Determine the [X, Y] coordinate at the center of the cell enclosing the given text.  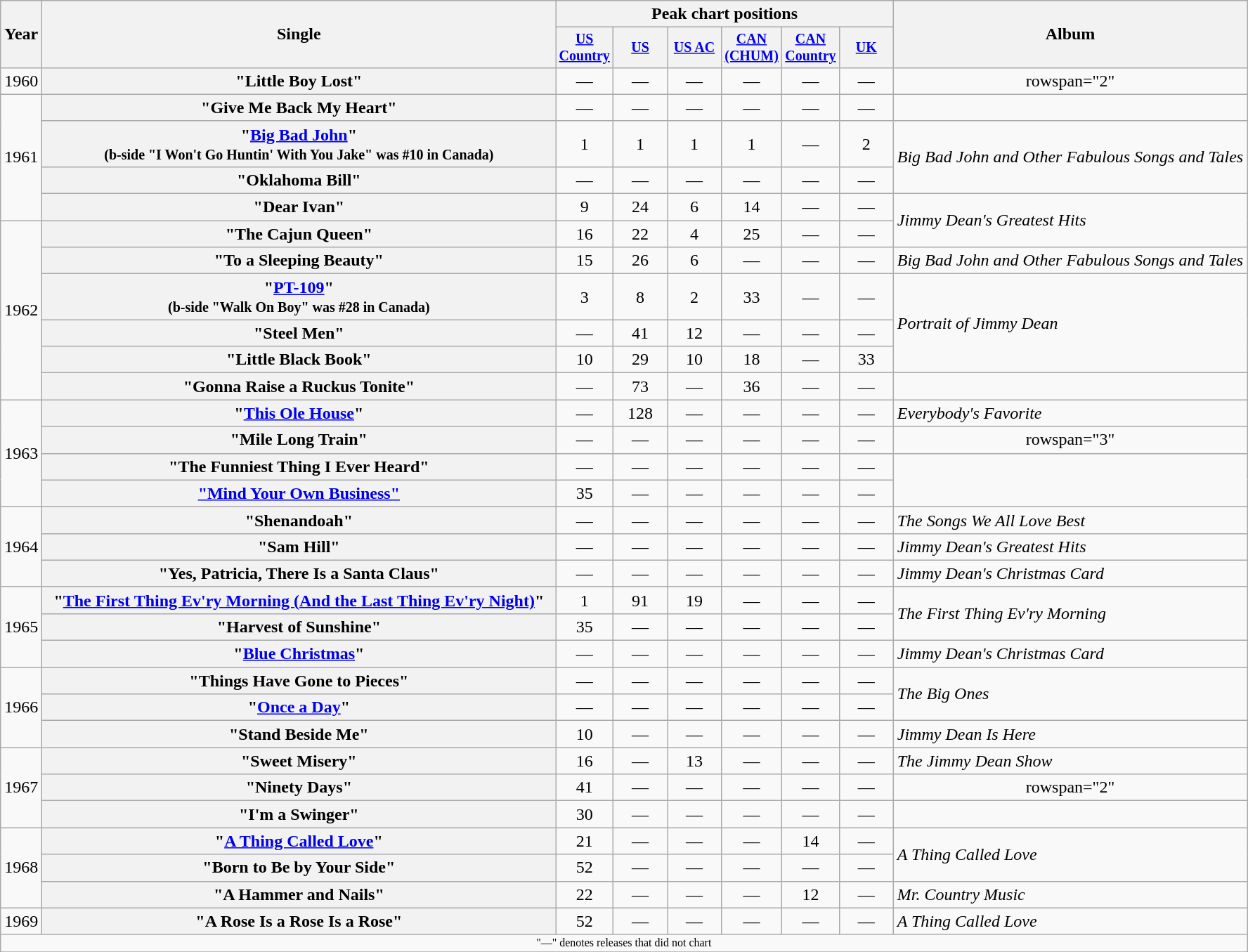
91 [641, 600]
24 [641, 207]
1968 [21, 868]
26 [641, 261]
25 [751, 234]
"Blue Christmas" [299, 654]
Portrait of Jimmy Dean [1070, 323]
"Give Me Back My Heart" [299, 107]
"To a Sleeping Beauty" [299, 261]
"The First Thing Ev'ry Morning (And the Last Thing Ev'ry Night)" [299, 600]
"Shenandoah" [299, 520]
1965 [21, 627]
"Ninety Days" [299, 788]
"Harvest of Sunshine" [299, 627]
"Gonna Raise a Ruckus Tonite" [299, 386]
"Sam Hill" [299, 547]
"Born to Be by Your Side" [299, 868]
US [641, 48]
CAN (CHUM) [751, 48]
128 [641, 413]
"—" denotes releases that did not chart [624, 943]
"Dear Ivan" [299, 207]
"Little Black Book" [299, 360]
1961 [21, 157]
Peak chart positions [724, 14]
"The Cajun Queen" [299, 234]
15 [585, 261]
"Mile Long Train" [299, 440]
1966 [21, 708]
"Stand Beside Me" [299, 734]
"Once a Day" [299, 708]
9 [585, 207]
Everybody's Favorite [1070, 413]
The Jimmy Dean Show [1070, 761]
Mr. Country Music [1070, 894]
"A Thing Called Love" [299, 841]
"Oklahoma Bill" [299, 180]
"Little Boy Lost" [299, 81]
Single [299, 34]
Year [21, 34]
US AC [694, 48]
1969 [21, 921]
Jimmy Dean Is Here [1070, 734]
1960 [21, 81]
The Songs We All Love Best [1070, 520]
73 [641, 386]
30 [585, 814]
"A Hammer and Nails" [299, 894]
Album [1070, 34]
1963 [21, 453]
4 [694, 234]
CAN Country [811, 48]
3 [585, 296]
36 [751, 386]
19 [694, 600]
"Yes, Patricia, There Is a Santa Claus" [299, 573]
1962 [21, 311]
The First Thing Ev'ry Morning [1070, 613]
18 [751, 360]
UK [866, 48]
"Mind Your Own Business" [299, 493]
The Big Ones [1070, 694]
21 [585, 841]
"The Funniest Thing I Ever Heard" [299, 467]
29 [641, 360]
13 [694, 761]
"Sweet Misery" [299, 761]
US Country [585, 48]
"PT-109"(b-side "Walk On Boy" was #28 in Canada) [299, 296]
"This Ole House" [299, 413]
"Steel Men" [299, 333]
"A Rose Is a Rose Is a Rose" [299, 921]
8 [641, 296]
rowspan="3" [1070, 440]
"I'm a Swinger" [299, 814]
"Big Bad John"(b-side "I Won't Go Huntin' With You Jake" was #10 in Canada) [299, 143]
1967 [21, 788]
"Things Have Gone to Pieces" [299, 681]
1964 [21, 547]
